Determine the [X, Y] coordinate at the center of the cell enclosing the given text.  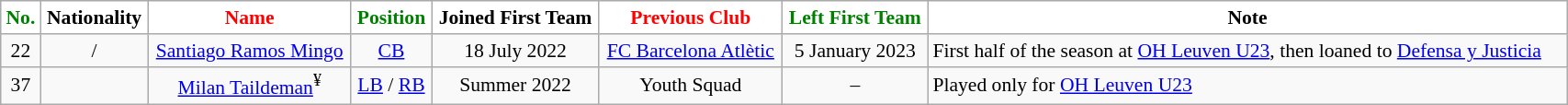
Name [250, 17]
Joined First Team [516, 17]
Previous Club [691, 17]
Note [1247, 17]
5 January 2023 [854, 51]
FC Barcelona Atlètic [691, 51]
Santiago Ramos Mingo [250, 51]
No. [20, 17]
22 [20, 51]
18 July 2022 [516, 51]
LB / RB [391, 85]
First half of the season at OH Leuven U23, then loaned to Defensa y Justicia [1247, 51]
Played only for OH Leuven U23 [1247, 85]
Milan Taildeman¥ [250, 85]
/ [94, 51]
Nationality [94, 17]
CB [391, 51]
37 [20, 85]
Summer 2022 [516, 85]
Left First Team [854, 17]
– [854, 85]
Position [391, 17]
Youth Squad [691, 85]
